Detect which cell encompasses the target text, then output its [X, Y] center coordinate. 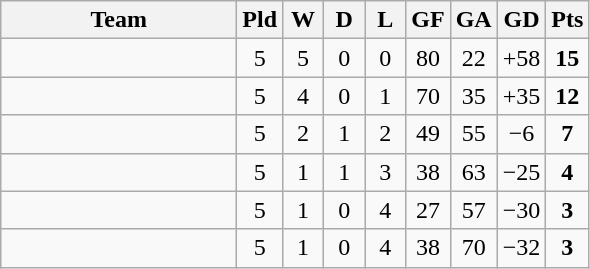
GD [522, 20]
63 [474, 172]
D [344, 20]
−6 [522, 134]
15 [568, 58]
L [386, 20]
GA [474, 20]
GF [428, 20]
−32 [522, 248]
27 [428, 210]
W [304, 20]
22 [474, 58]
12 [568, 96]
35 [474, 96]
57 [474, 210]
80 [428, 58]
−25 [522, 172]
−30 [522, 210]
49 [428, 134]
7 [568, 134]
Pts [568, 20]
55 [474, 134]
+35 [522, 96]
Pld [260, 20]
+58 [522, 58]
Team [119, 20]
